Provide the [X, Y] coordinate of the cell's center where the given text is located.  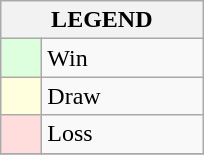
Win [122, 58]
LEGEND [102, 20]
Draw [122, 96]
Loss [122, 134]
